Return [x, y] of the center of cell containing provided text 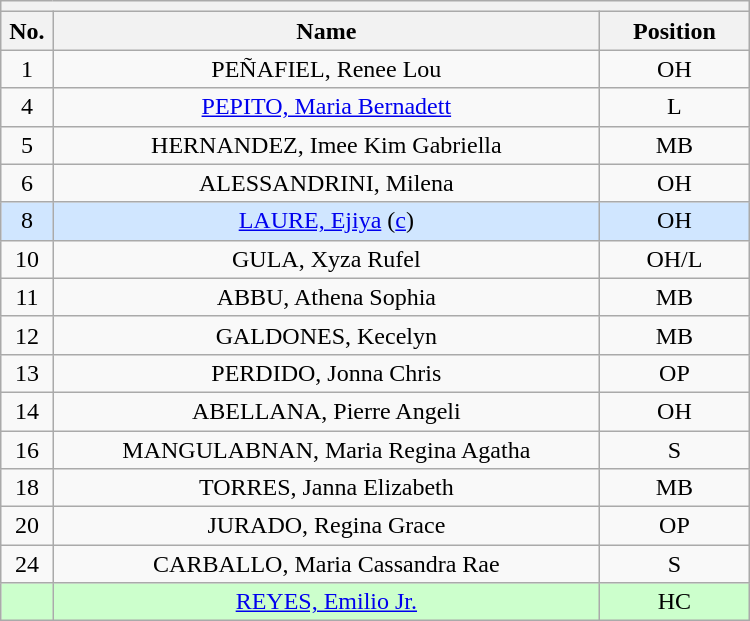
ABBU, Athena Sophia [326, 297]
No. [27, 31]
OH/L [675, 259]
18 [27, 488]
PEÑAFIEL, Renee Lou [326, 69]
1 [27, 69]
10 [27, 259]
ABELLANA, Pierre Angeli [326, 411]
11 [27, 297]
16 [27, 449]
PERDIDO, Jonna Chris [326, 373]
20 [27, 526]
LAURE, Ejiya (c) [326, 221]
MANGULABNAN, Maria Regina Agatha [326, 449]
HC [675, 602]
CARBALLO, Maria Cassandra Rae [326, 564]
JURADO, Regina Grace [326, 526]
13 [27, 373]
4 [27, 107]
PEPITO, Maria Bernadett [326, 107]
Position [675, 31]
HERNANDEZ, Imee Kim Gabriella [326, 145]
Name [326, 31]
5 [27, 145]
6 [27, 183]
8 [27, 221]
24 [27, 564]
GALDONES, Kecelyn [326, 335]
14 [27, 411]
TORRES, Janna Elizabeth [326, 488]
12 [27, 335]
ALESSANDRINI, Milena [326, 183]
GULA, Xyza Rufel [326, 259]
REYES, Emilio Jr. [326, 602]
L [675, 107]
